Locate the cell with the specified text and output its [x, y] center coordinate. 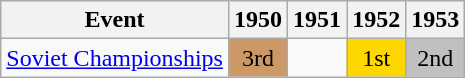
2nd [436, 58]
1952 [376, 20]
1953 [436, 20]
1951 [318, 20]
1st [376, 58]
1950 [258, 20]
Soviet Championships [115, 58]
Event [115, 20]
3rd [258, 58]
